Pinpoint the cell where the given text exists, returning its (x, y) midpoint coordinate. 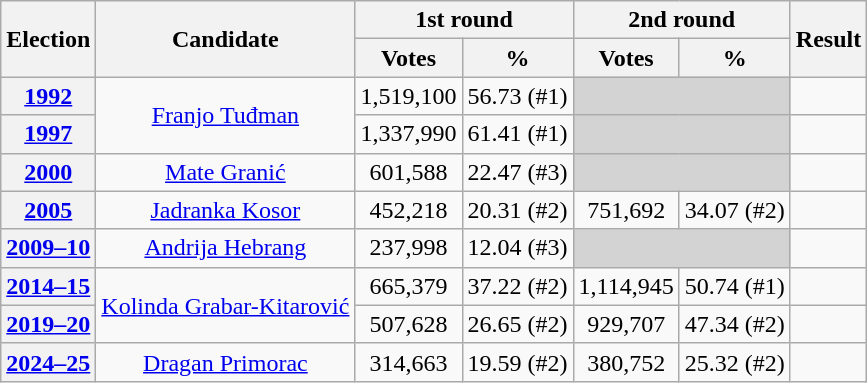
1,114,945 (626, 286)
2005 (48, 210)
601,588 (408, 172)
1997 (48, 134)
2000 (48, 172)
1992 (48, 96)
12.04 (#3) (518, 248)
26.65 (#2) (518, 324)
1,519,100 (408, 96)
Franjo Tuđman (226, 115)
Jadranka Kosor (226, 210)
2nd round (682, 20)
Andrija Hebrang (226, 248)
929,707 (626, 324)
1st round (464, 20)
1,337,990 (408, 134)
237,998 (408, 248)
2009–10 (48, 248)
50.74 (#1) (734, 286)
452,218 (408, 210)
380,752 (626, 362)
Dragan Primorac (226, 362)
37.22 (#2) (518, 286)
47.34 (#2) (734, 324)
19.59 (#2) (518, 362)
Kolinda Grabar-Kitarović (226, 305)
665,379 (408, 286)
2019–20 (48, 324)
Result (828, 39)
2014–15 (48, 286)
22.47 (#3) (518, 172)
Candidate (226, 39)
34.07 (#2) (734, 210)
2024–25 (48, 362)
Election (48, 39)
Mate Granić (226, 172)
25.32 (#2) (734, 362)
314,663 (408, 362)
507,628 (408, 324)
61.41 (#1) (518, 134)
20.31 (#2) (518, 210)
56.73 (#1) (518, 96)
751,692 (626, 210)
